Provide the [X, Y] coordinate of the cell's center where the given text is located.  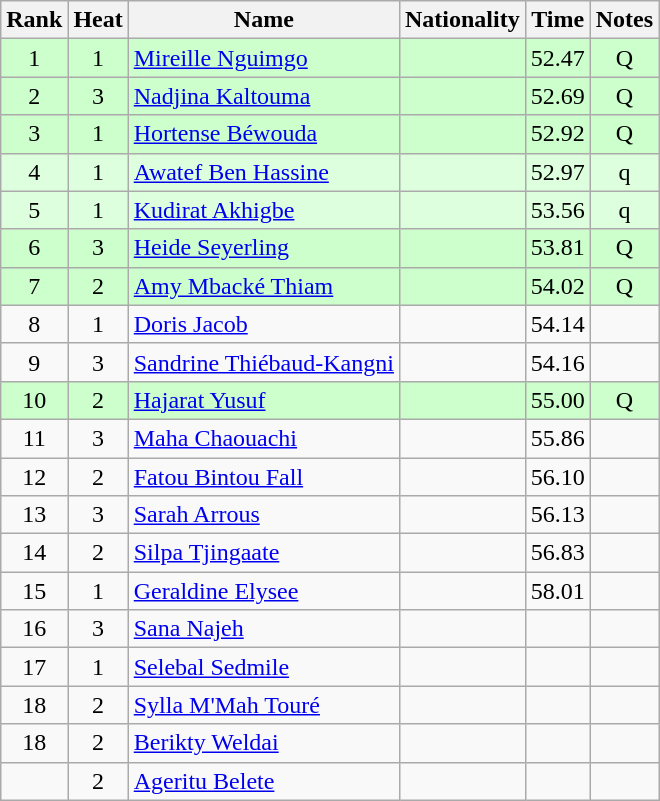
53.56 [558, 210]
14 [34, 553]
52.47 [558, 58]
Sandrine Thiébaud-Kangni [264, 362]
16 [34, 629]
56.13 [558, 515]
Hortense Béwouda [264, 134]
54.16 [558, 362]
15 [34, 591]
Kudirat Akhigbe [264, 210]
13 [34, 515]
54.14 [558, 324]
8 [34, 324]
Doris Jacob [264, 324]
11 [34, 438]
4 [34, 172]
Heide Seyerling [264, 248]
Maha Chaouachi [264, 438]
Berikty Weldai [264, 743]
12 [34, 477]
7 [34, 286]
56.10 [558, 477]
56.83 [558, 553]
6 [34, 248]
55.86 [558, 438]
Sana Najeh [264, 629]
17 [34, 667]
Amy Mbacké Thiam [264, 286]
Silpa Tjingaate [264, 553]
5 [34, 210]
Sarah Arrous [264, 515]
Hajarat Yusuf [264, 400]
55.00 [558, 400]
Rank [34, 20]
Fatou Bintou Fall [264, 477]
Heat [98, 20]
Time [558, 20]
10 [34, 400]
54.02 [558, 286]
Notes [624, 20]
Nadjina Kaltouma [264, 96]
Awatef Ben Hassine [264, 172]
Geraldine Elysee [264, 591]
Ageritu Belete [264, 781]
53.81 [558, 248]
Selebal Sedmile [264, 667]
Name [264, 20]
52.92 [558, 134]
Nationality [462, 20]
Sylla M'Mah Touré [264, 705]
58.01 [558, 591]
Mireille Nguimgo [264, 58]
9 [34, 362]
52.97 [558, 172]
52.69 [558, 96]
